Extract the [x, y] coordinate from the center of the cell holding the provided text.  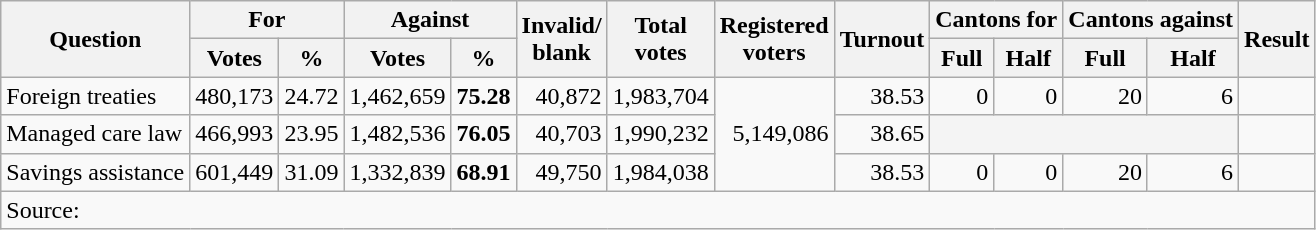
For [267, 20]
49,750 [562, 172]
23.95 [312, 134]
Registeredvoters [774, 39]
31.09 [312, 172]
Question [96, 39]
5,149,086 [774, 134]
1,983,704 [660, 96]
Cantons against [1151, 20]
Managed care law [96, 134]
76.05 [484, 134]
40,872 [562, 96]
601,449 [234, 172]
Against [430, 20]
1,990,232 [660, 134]
1,984,038 [660, 172]
Source: [658, 210]
24.72 [312, 96]
Savings assistance [96, 172]
1,482,536 [398, 134]
38.65 [882, 134]
40,703 [562, 134]
1,332,839 [398, 172]
Totalvotes [660, 39]
Turnout [882, 39]
Cantons for [996, 20]
68.91 [484, 172]
Foreign treaties [96, 96]
480,173 [234, 96]
Result [1277, 39]
466,993 [234, 134]
75.28 [484, 96]
1,462,659 [398, 96]
Invalid/blank [562, 39]
